Extract the [x, y] coordinate from the center of the cell holding the provided text.  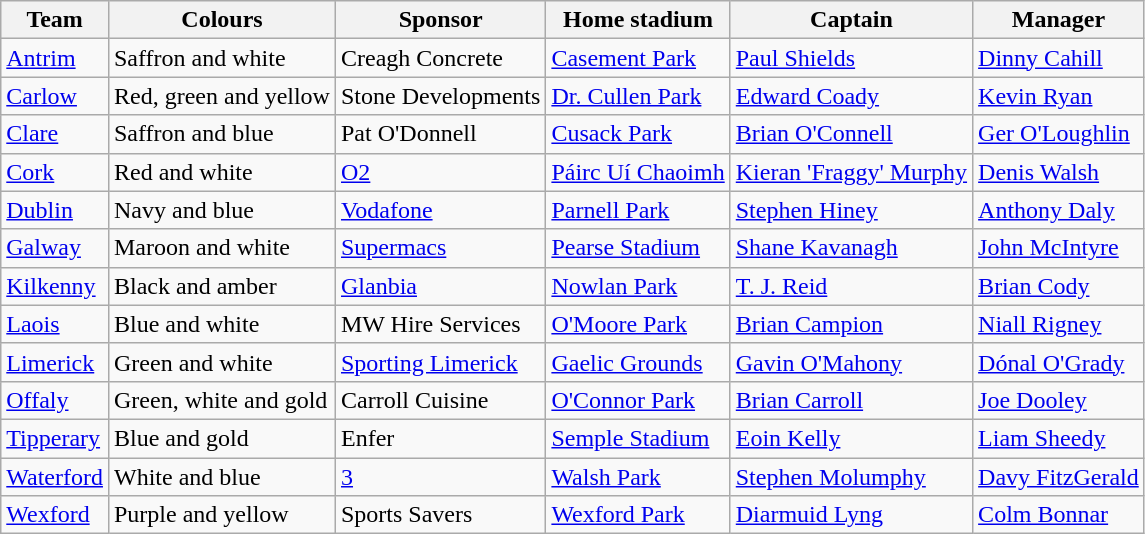
Joe Dooley [1059, 400]
O2 [440, 172]
Manager [1059, 20]
Antrim [55, 58]
Stone Developments [440, 96]
Wexford Park [638, 515]
Gavin O'Mahony [851, 362]
Nowlan Park [638, 286]
Laois [55, 324]
Brian Carroll [851, 400]
Sporting Limerick [440, 362]
MW Hire Services [440, 324]
Cusack Park [638, 134]
Kilkenny [55, 286]
Green and white [222, 362]
Enfer [440, 438]
Dónal O'Grady [1059, 362]
Home stadium [638, 20]
Blue and gold [222, 438]
Saffron and blue [222, 134]
Dr. Cullen Park [638, 96]
Black and amber [222, 286]
Shane Kavanagh [851, 248]
Colours [222, 20]
Semple Stadium [638, 438]
Clare [55, 134]
Glanbia [440, 286]
Purple and yellow [222, 515]
Davy FitzGerald [1059, 477]
Eoin Kelly [851, 438]
Niall Rigney [1059, 324]
Sponsor [440, 20]
Team [55, 20]
O'Moore Park [638, 324]
Red, green and yellow [222, 96]
Colm Bonnar [1059, 515]
Brian Cody [1059, 286]
Brian Campion [851, 324]
Walsh Park [638, 477]
Galway [55, 248]
Parnell Park [638, 210]
Kevin Ryan [1059, 96]
Creagh Concrete [440, 58]
Pat O'Donnell [440, 134]
Waterford [55, 477]
Carroll Cuisine [440, 400]
Blue and white [222, 324]
Diarmuid Lyng [851, 515]
Sports Savers [440, 515]
Saffron and white [222, 58]
Brian O'Connell [851, 134]
Edward Coady [851, 96]
Denis Walsh [1059, 172]
Supermacs [440, 248]
Stephen Molumphy [851, 477]
Navy and blue [222, 210]
Dinny Cahill [1059, 58]
White and blue [222, 477]
Limerick [55, 362]
Tipperary [55, 438]
Captain [851, 20]
Offaly [55, 400]
Green, white and gold [222, 400]
Páirc Uí Chaoimh [638, 172]
Wexford [55, 515]
Paul Shields [851, 58]
T. J. Reid [851, 286]
Kieran 'Fraggy' Murphy [851, 172]
Red and white [222, 172]
Vodafone [440, 210]
John McIntyre [1059, 248]
Cork [55, 172]
Pearse Stadium [638, 248]
Anthony Daly [1059, 210]
Liam Sheedy [1059, 438]
Casement Park [638, 58]
Maroon and white [222, 248]
O'Connor Park [638, 400]
Carlow [55, 96]
Dublin [55, 210]
3 [440, 477]
Gaelic Grounds [638, 362]
Stephen Hiney [851, 210]
Ger O'Loughlin [1059, 134]
